From the cell containing the given text, extract its center point as (x, y) coordinate. 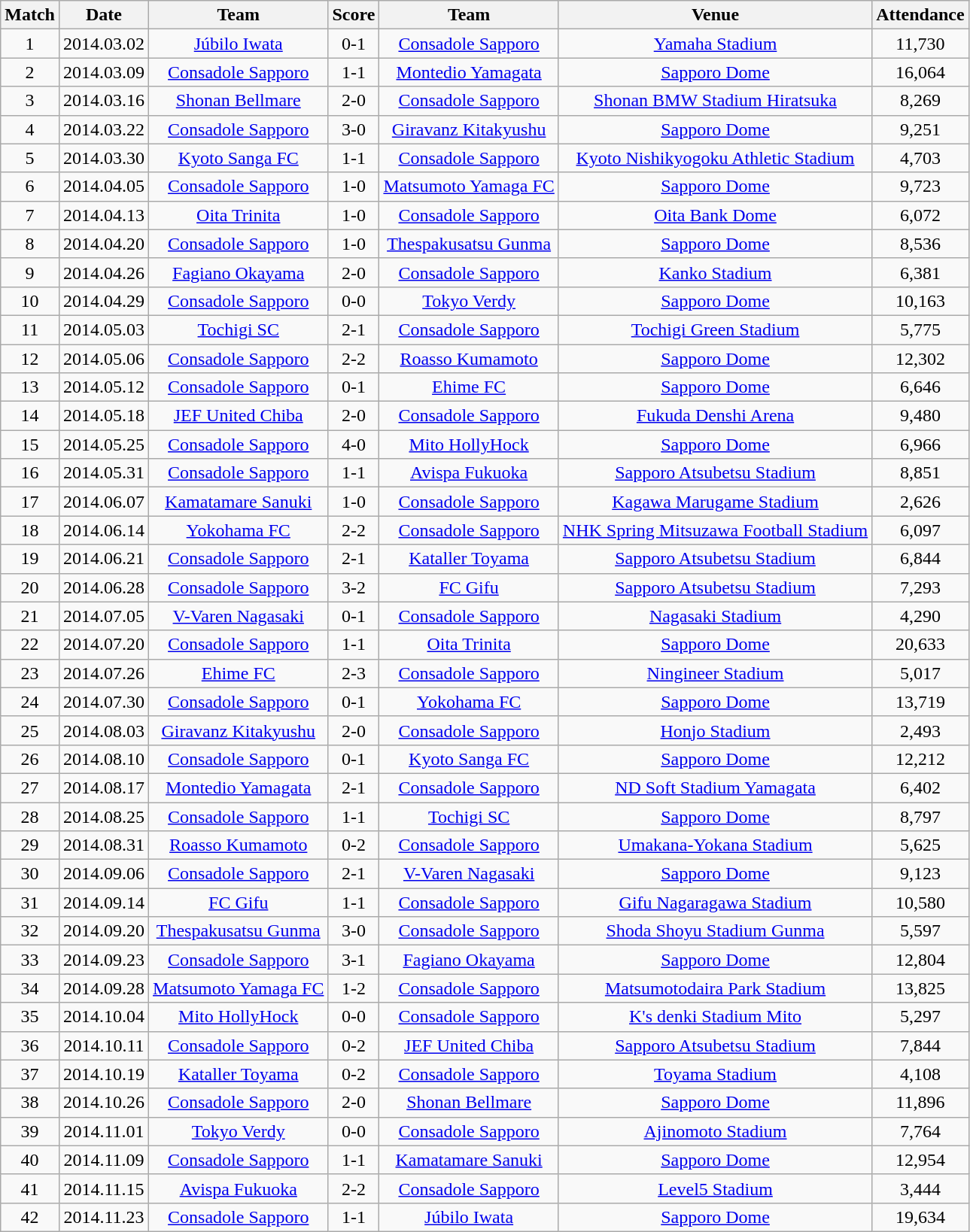
2014.10.11 (104, 1045)
16 (30, 473)
31 (30, 903)
2014.07.30 (104, 702)
7,844 (920, 1045)
NHK Spring Mitsuzawa Football Stadium (715, 530)
2014.09.20 (104, 931)
29 (30, 845)
Toyama Stadium (715, 1074)
2014.06.14 (104, 530)
2014.03.22 (104, 129)
1-2 (354, 988)
10 (30, 301)
Shoda Shoyu Stadium Gunma (715, 931)
2014.04.13 (104, 215)
6,072 (920, 215)
9,723 (920, 187)
2014.11.23 (104, 1217)
17 (30, 502)
32 (30, 931)
2014.03.30 (104, 158)
10,163 (920, 301)
2014.06.07 (104, 502)
12,954 (920, 1160)
Attendance (920, 15)
34 (30, 988)
2 (30, 72)
1 (30, 44)
35 (30, 1017)
2014.08.25 (104, 816)
2014.10.19 (104, 1074)
14 (30, 416)
2014.04.29 (104, 301)
33 (30, 960)
36 (30, 1045)
42 (30, 1217)
6,844 (920, 559)
Yamaha Stadium (715, 44)
2014.10.26 (104, 1103)
8,851 (920, 473)
2014.07.20 (104, 645)
15 (30, 445)
2014.06.21 (104, 559)
12,212 (920, 759)
9,123 (920, 874)
Umakana-Yokana Stadium (715, 845)
2,493 (920, 730)
2014.09.23 (104, 960)
5,017 (920, 673)
2014.09.14 (104, 903)
5,775 (920, 329)
40 (30, 1160)
37 (30, 1074)
13,719 (920, 702)
Kagawa Marugame Stadium (715, 502)
2014.03.09 (104, 72)
2014.08.31 (104, 845)
26 (30, 759)
11 (30, 329)
2-3 (354, 673)
27 (30, 787)
Venue (715, 15)
2014.06.28 (104, 587)
2014.05.12 (104, 387)
4 (30, 129)
39 (30, 1131)
2014.11.01 (104, 1131)
5,297 (920, 1017)
38 (30, 1103)
9 (30, 272)
13 (30, 387)
Match (30, 15)
11,896 (920, 1103)
2014.08.17 (104, 787)
3,444 (920, 1188)
20,633 (920, 645)
28 (30, 816)
Oita Bank Dome (715, 215)
19 (30, 559)
3-1 (354, 960)
2014.05.03 (104, 329)
5,597 (920, 931)
8 (30, 244)
2014.04.26 (104, 272)
2014.07.26 (104, 673)
25 (30, 730)
Ajinomoto Stadium (715, 1131)
2014.05.18 (104, 416)
2014.09.06 (104, 874)
2014.10.04 (104, 1017)
5,625 (920, 845)
12,804 (920, 960)
19,634 (920, 1217)
2014.09.28 (104, 988)
4,703 (920, 158)
2014.03.02 (104, 44)
ND Soft Stadium Yamagata (715, 787)
4-0 (354, 445)
Kanko Stadium (715, 272)
16,064 (920, 72)
Fukuda Denshi Arena (715, 416)
30 (30, 874)
24 (30, 702)
2014.05.25 (104, 445)
2014.04.05 (104, 187)
8,536 (920, 244)
6,646 (920, 387)
10,580 (920, 903)
21 (30, 616)
41 (30, 1188)
8,269 (920, 101)
18 (30, 530)
3 (30, 101)
4,108 (920, 1074)
6,381 (920, 272)
Tochigi Green Stadium (715, 329)
7,764 (920, 1131)
Nagasaki Stadium (715, 616)
5 (30, 158)
Date (104, 15)
3-2 (354, 587)
2014.08.10 (104, 759)
2014.07.05 (104, 616)
2014.03.16 (104, 101)
23 (30, 673)
2014.11.15 (104, 1188)
2014.04.20 (104, 244)
9,480 (920, 416)
K's denki Stadium Mito (715, 1017)
6,097 (920, 530)
Honjo Stadium (715, 730)
2014.05.06 (104, 359)
Kyoto Nishikyogoku Athletic Stadium (715, 158)
Level5 Stadium (715, 1188)
7,293 (920, 587)
11,730 (920, 44)
Score (354, 15)
2,626 (920, 502)
Matsumotodaira Park Stadium (715, 988)
13,825 (920, 988)
12,302 (920, 359)
4,290 (920, 616)
8,797 (920, 816)
Shonan BMW Stadium Hiratsuka (715, 101)
6 (30, 187)
2014.05.31 (104, 473)
Gifu Nagaragawa Stadium (715, 903)
7 (30, 215)
6,402 (920, 787)
12 (30, 359)
9,251 (920, 129)
6,966 (920, 445)
Ningineer Stadium (715, 673)
2014.11.09 (104, 1160)
20 (30, 587)
2014.08.03 (104, 730)
22 (30, 645)
